Locate the cell with the specified text and output its (X, Y) center coordinate. 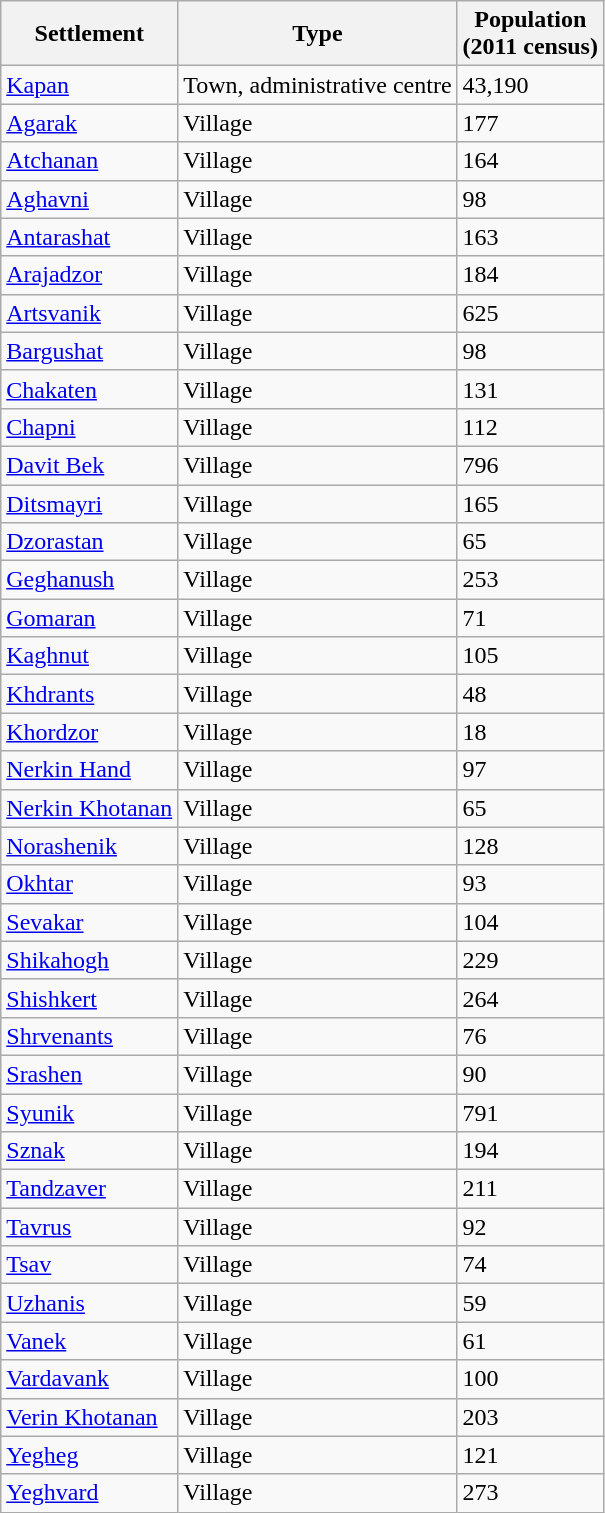
Artsvanik (90, 313)
Davit Bek (90, 465)
105 (530, 656)
Syunik (90, 1113)
Ditsmayri (90, 503)
796 (530, 465)
164 (530, 161)
Tsav (90, 1265)
Kaghnut (90, 656)
211 (530, 1189)
Yegheg (90, 1455)
Dzorastan (90, 542)
100 (530, 1379)
92 (530, 1227)
Chakaten (90, 389)
Geghanush (90, 580)
93 (530, 884)
61 (530, 1341)
Gomaran (90, 618)
Nerkin Khotanan (90, 808)
Tandzaver (90, 1189)
131 (530, 389)
Shishkert (90, 998)
90 (530, 1074)
43,190 (530, 85)
Atchanan (90, 161)
Type (318, 34)
112 (530, 427)
Uzhanis (90, 1303)
Kapan (90, 85)
Agarak (90, 123)
194 (530, 1151)
Sevakar (90, 922)
59 (530, 1303)
Khordzor (90, 732)
121 (530, 1455)
165 (530, 503)
18 (530, 732)
Vanek (90, 1341)
Town, administrative centre (318, 85)
Khdrants (90, 694)
Population(2011 census) (530, 34)
128 (530, 846)
74 (530, 1265)
Shrvenants (90, 1036)
Antarashat (90, 237)
Bargushat (90, 351)
Norashenik (90, 846)
Srashen (90, 1074)
791 (530, 1113)
Okhtar (90, 884)
229 (530, 960)
48 (530, 694)
Arajadzor (90, 275)
97 (530, 770)
203 (530, 1417)
625 (530, 313)
Aghavni (90, 199)
71 (530, 618)
Chapni (90, 427)
184 (530, 275)
264 (530, 998)
177 (530, 123)
Verin Khotanan (90, 1417)
273 (530, 1493)
Yeghvard (90, 1493)
Sznak (90, 1151)
Settlement (90, 34)
Nerkin Hand (90, 770)
253 (530, 580)
163 (530, 237)
104 (530, 922)
Shikahogh (90, 960)
Vardavank (90, 1379)
76 (530, 1036)
Tavrus (90, 1227)
